From the cell containing the given text, extract its center point as (X, Y) coordinate. 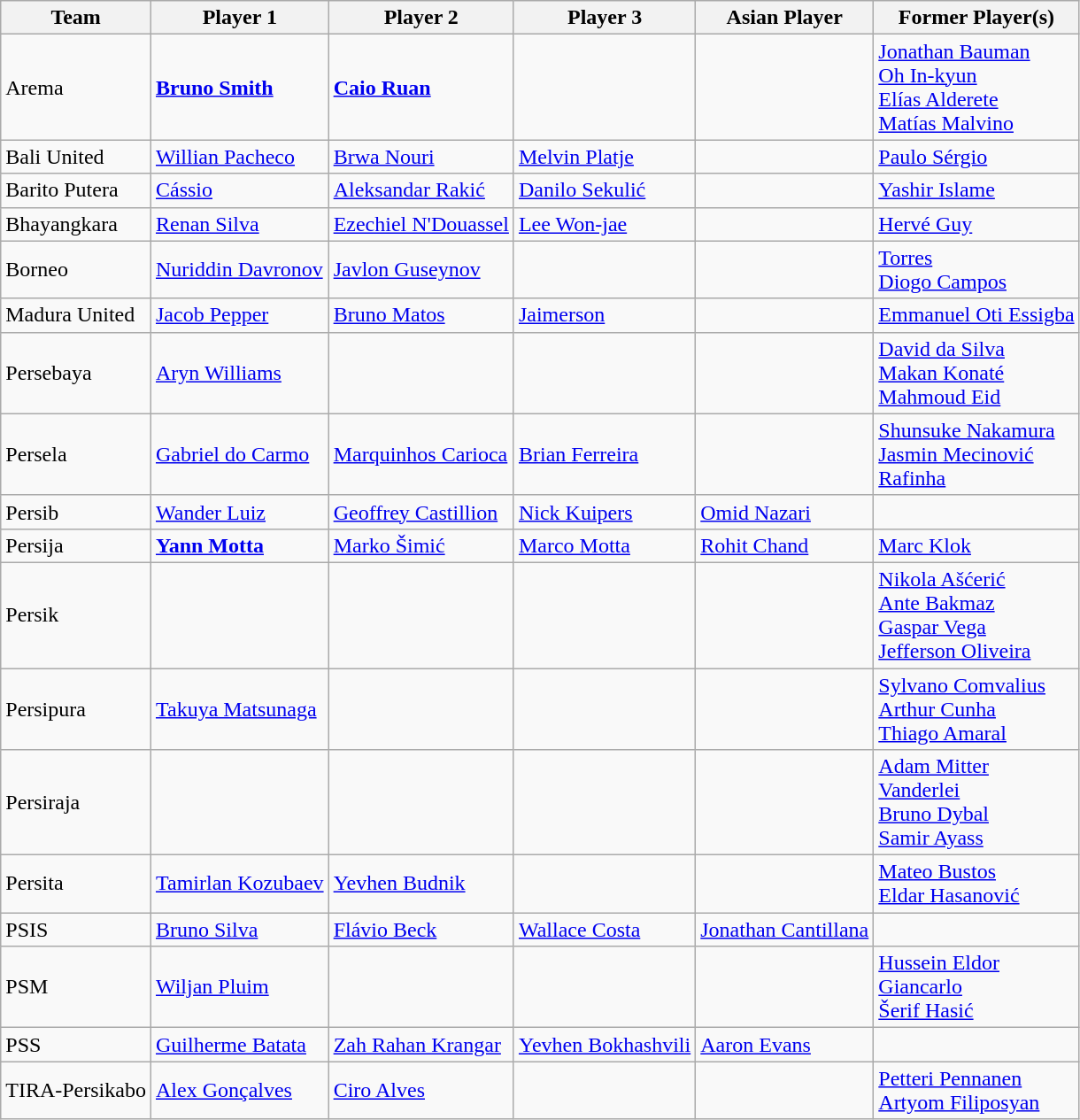
Borneo (76, 269)
Team (76, 18)
Renan Silva (239, 224)
Torres Diogo Campos (976, 269)
Player 1 (239, 18)
Bruno Silva (239, 930)
Alex Gonçalves (239, 1091)
Danilo Sekulić (604, 190)
Persela (76, 454)
Emmanuel Oti Essigba (976, 315)
Barito Putera (76, 190)
Melvin Platje (604, 157)
Brwa Nouri (421, 157)
Marko Šimić (421, 545)
David da Silva Makan Konaté Mahmoud Eid (976, 373)
Bali United (76, 157)
Geoffrey Castillion (421, 512)
Nikola Ašćerić Ante Bakmaz Gaspar Vega Jefferson Oliveira (976, 614)
Hervé Guy (976, 224)
Persik (76, 614)
Ciro Alves (421, 1091)
Flávio Beck (421, 930)
Jaimerson (604, 315)
Madura United (76, 315)
Brian Ferreira (604, 454)
Gabriel do Carmo (239, 454)
Sylvano Comvalius Arthur Cunha Thiago Amaral (976, 708)
Yevhen Budnik (421, 884)
Persib (76, 512)
Persija (76, 545)
Omid Nazari (784, 512)
Wiljan Pluim (239, 987)
Player 2 (421, 18)
Javlon Guseynov (421, 269)
Guilherme Batata (239, 1045)
Asian Player (784, 18)
Lee Won-jae (604, 224)
Shunsuke Nakamura Jasmin Mecinović Rafinha (976, 454)
Yevhen Bokhashvili (604, 1045)
PSIS (76, 930)
PSS (76, 1045)
Mateo Bustos Eldar Hasanović (976, 884)
Persita (76, 884)
Zah Rahan Krangar (421, 1045)
Persebaya (76, 373)
Marco Motta (604, 545)
Hussein Eldor Giancarlo Šerif Hasić (976, 987)
TIRA-Persikabo (76, 1091)
Bruno Matos (421, 315)
Marquinhos Carioca (421, 454)
Wander Luiz (239, 512)
Nick Kuipers (604, 512)
Adam Mitter Vanderlei Bruno Dybal Samir Ayass (976, 802)
Persiraja (76, 802)
Willian Pacheco (239, 157)
Paulo Sérgio (976, 157)
Takuya Matsunaga (239, 708)
Ezechiel N'Douassel (421, 224)
Cássio (239, 190)
Petteri Pennanen Artyom Filiposyan (976, 1091)
Arema (76, 87)
Jacob Pepper (239, 315)
Bhayangkara (76, 224)
Aleksandar Rakić (421, 190)
Rohit Chand (784, 545)
Nuriddin Davronov (239, 269)
Aryn Williams (239, 373)
Caio Ruan (421, 87)
Bruno Smith (239, 87)
Jonathan Bauman Oh In-kyun Elías Alderete Matías Malvino (976, 87)
Jonathan Cantillana (784, 930)
Yashir Islame (976, 190)
Yann Motta (239, 545)
Aaron Evans (784, 1045)
Marc Klok (976, 545)
Tamirlan Kozubaev (239, 884)
PSM (76, 987)
Wallace Costa (604, 930)
Persipura (76, 708)
Former Player(s) (976, 18)
Player 3 (604, 18)
